Detect which cell encompasses the target text, then output its [X, Y] center coordinate. 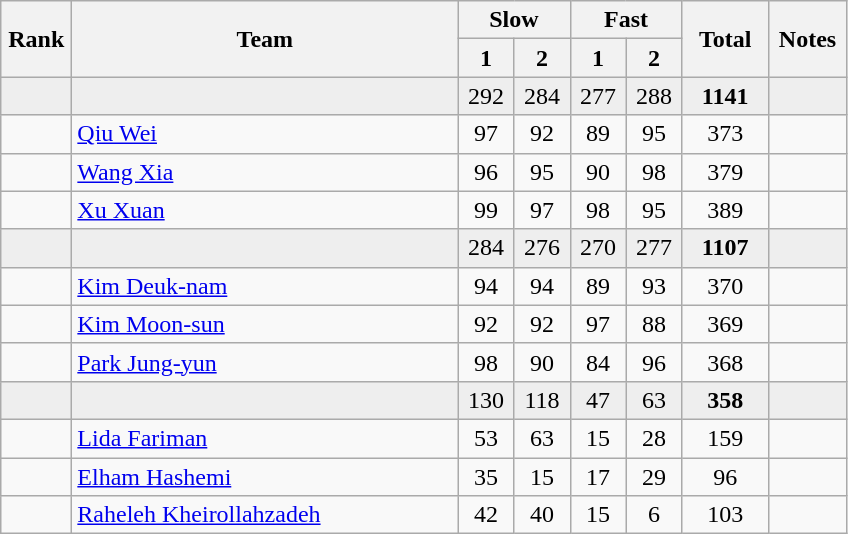
Total [725, 39]
Notes [808, 39]
276 [542, 248]
Kim Moon-sun [265, 324]
369 [725, 324]
47 [598, 400]
88 [654, 324]
1107 [725, 248]
6 [654, 515]
42 [486, 515]
99 [486, 210]
28 [654, 438]
379 [725, 172]
Fast [626, 20]
Wang Xia [265, 172]
1141 [725, 96]
118 [542, 400]
Slow [514, 20]
35 [486, 477]
93 [654, 286]
368 [725, 362]
Qiu Wei [265, 134]
53 [486, 438]
Kim Deuk-nam [265, 286]
358 [725, 400]
Raheleh Kheirollahzadeh [265, 515]
130 [486, 400]
Rank [36, 39]
84 [598, 362]
Lida Fariman [265, 438]
Xu Xuan [265, 210]
29 [654, 477]
Team [265, 39]
Elham Hashemi [265, 477]
17 [598, 477]
103 [725, 515]
270 [598, 248]
288 [654, 96]
370 [725, 286]
Park Jung-yun [265, 362]
292 [486, 96]
40 [542, 515]
159 [725, 438]
389 [725, 210]
373 [725, 134]
